From the cell containing the given text, extract its center point as [X, Y] coordinate. 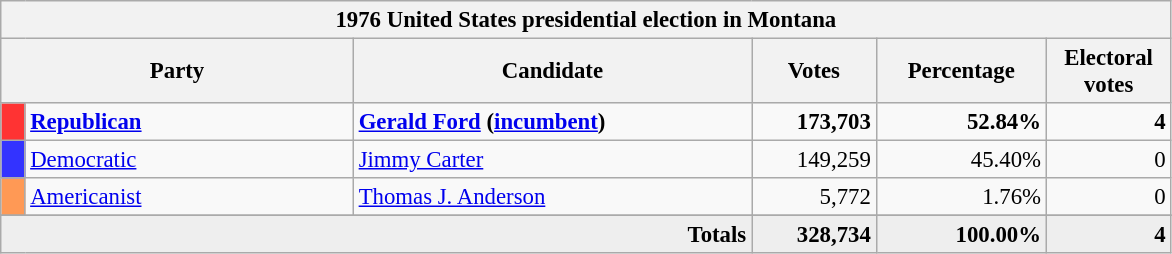
45.40% [961, 160]
Electoral votes [1108, 72]
Gerald Ford (incumbent) [552, 122]
Percentage [961, 72]
Party [178, 72]
Thomas J. Anderson [552, 197]
1.76% [961, 197]
173,703 [814, 122]
1976 United States presidential election in Montana [586, 20]
149,259 [814, 160]
Candidate [552, 72]
Jimmy Carter [552, 160]
Totals [376, 235]
100.00% [961, 235]
Votes [814, 72]
Republican [189, 122]
5,772 [814, 197]
52.84% [961, 122]
328,734 [814, 235]
Americanist [189, 197]
Democratic [189, 160]
